For the text-containing cell, return its midpoint in (x, y) coordinate format. 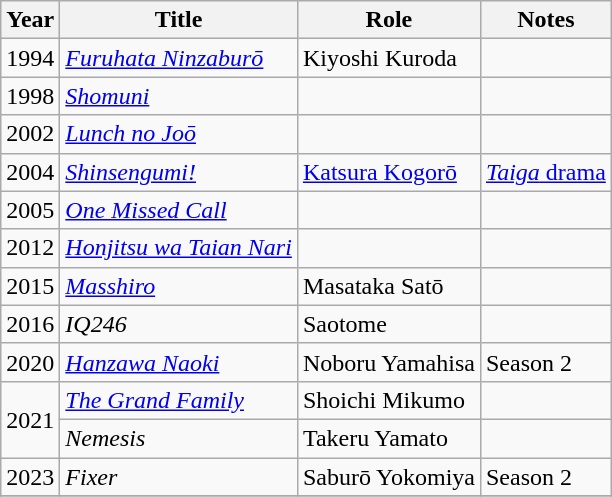
Hanzawa Naoki (179, 362)
2004 (30, 172)
Takeru Yamato (388, 438)
Furuhata Ninzaburō (179, 58)
2015 (30, 286)
Year (30, 20)
One Missed Call (179, 210)
Katsura Kogorō (388, 172)
Masshiro (179, 286)
Shinsengumi! (179, 172)
Notes (546, 20)
Honjitsu wa Taian Nari (179, 248)
Nemesis (179, 438)
Kiyoshi Kuroda (388, 58)
2020 (30, 362)
2012 (30, 248)
Saburō Yokomiya (388, 477)
Fixer (179, 477)
2005 (30, 210)
2002 (30, 134)
Masataka Satō (388, 286)
IQ246 (179, 324)
1998 (30, 96)
2023 (30, 477)
Saotome (388, 324)
Role (388, 20)
2016 (30, 324)
Noboru Yamahisa (388, 362)
Shomuni (179, 96)
Title (179, 20)
Shoichi Mikumo (388, 400)
Taiga drama (546, 172)
Lunch no Joō (179, 134)
The Grand Family (179, 400)
1994 (30, 58)
2021 (30, 419)
